Determine the [X, Y] coordinate at the center of the cell enclosing the given text.  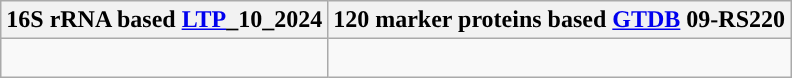
120 marker proteins based GTDB 09-RS220 [560, 20]
16S rRNA based LTP_10_2024 [164, 20]
